Detect which cell encompasses the target text, then output its (x, y) center coordinate. 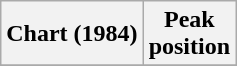
Peakposition (189, 34)
Chart (1984) (72, 34)
